For the text-containing cell, return its midpoint in [X, Y] coordinate format. 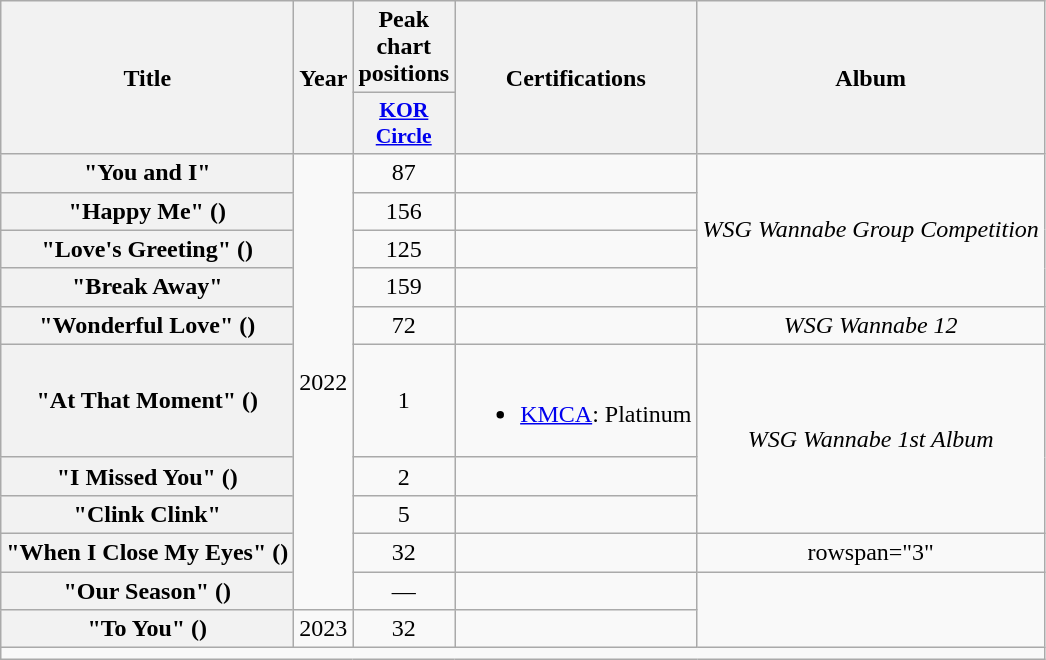
2023 [324, 629]
2022 [324, 382]
Year [324, 78]
2 [404, 476]
rowspan="3" [870, 552]
"Our Season" () [148, 591]
159 [404, 287]
Certifications [576, 78]
"Break Away" [148, 287]
"You and I" [148, 173]
WSG Wannabe 12 [870, 325]
KMCA: Platinum [576, 400]
KORCircle [404, 124]
WSG Wannabe Group Competition [870, 230]
"Happy Me" () [148, 211]
"I Missed You" () [148, 476]
"At That Moment" () [148, 400]
Peak chart positions [404, 47]
125 [404, 249]
"Love's Greeting" () [148, 249]
"When I Close My Eyes" () [148, 552]
WSG Wannabe 1st Album [870, 438]
"Clink Clink" [148, 514]
— [404, 591]
5 [404, 514]
Album [870, 78]
"Wonderful Love" () [148, 325]
87 [404, 173]
1 [404, 400]
156 [404, 211]
"To You" () [148, 629]
72 [404, 325]
Title [148, 78]
